Search for the cell housing the specified text and yield its [X, Y] center coordinate. 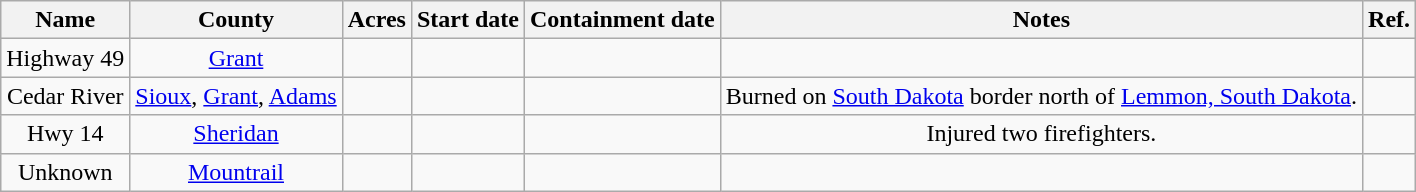
Mountrail [236, 172]
Start date [468, 20]
Acres [376, 20]
Notes [1041, 20]
Sheridan [236, 134]
Hwy 14 [66, 134]
County [236, 20]
Unknown [66, 172]
Grant [236, 58]
Name [66, 20]
Burned on South Dakota border north of Lemmon, South Dakota. [1041, 96]
Highway 49 [66, 58]
Injured two firefighters. [1041, 134]
Containment date [623, 20]
Ref. [1390, 20]
Sioux, Grant, Adams [236, 96]
Cedar River [66, 96]
